Output the [X, Y] coordinate of the center of the cell containing the given text.  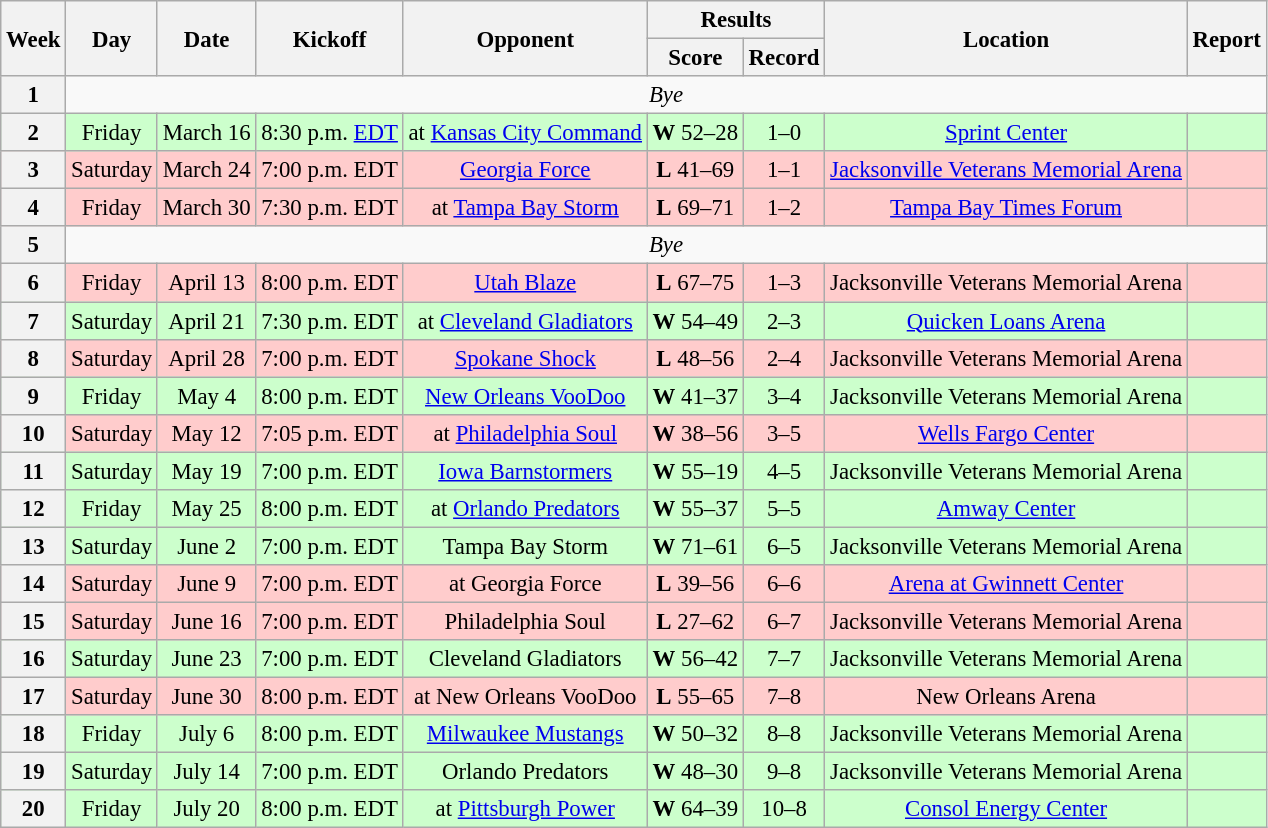
W 38–56 [695, 433]
L 48–56 [695, 358]
1–1 [784, 170]
9 [34, 396]
Georgia Force [525, 170]
W 56–42 [695, 659]
Wells Fargo Center [1006, 433]
July 20 [206, 809]
5–5 [784, 509]
8 [34, 358]
18 [34, 734]
L 67–75 [695, 283]
6–7 [784, 621]
1–3 [784, 283]
June 2 [206, 546]
10–8 [784, 809]
at Orlando Predators [525, 509]
W 55–19 [695, 471]
at Philadelphia Soul [525, 433]
Consol Energy Center [1006, 809]
9–8 [784, 772]
Cleveland Gladiators [525, 659]
June 16 [206, 621]
Milwaukee Mustangs [525, 734]
L 41–69 [695, 170]
Arena at Gwinnett Center [1006, 584]
1–0 [784, 133]
New Orleans VooDoo [525, 396]
at Tampa Bay Storm [525, 208]
May 19 [206, 471]
6–5 [784, 546]
Sprint Center [1006, 133]
1 [34, 95]
7–8 [784, 697]
L 55–65 [695, 697]
at Cleveland Gladiators [525, 321]
June 23 [206, 659]
L 27–62 [695, 621]
July 14 [206, 772]
May 12 [206, 433]
Iowa Barnstormers [525, 471]
July 6 [206, 734]
June 30 [206, 697]
W 54–49 [695, 321]
4 [34, 208]
14 [34, 584]
W 55–37 [695, 509]
Utah Blaze [525, 283]
Kickoff [330, 38]
Spokane Shock [525, 358]
10 [34, 433]
Philadelphia Soul [525, 621]
at New Orleans VooDoo [525, 697]
1–2 [784, 208]
W 64–39 [695, 809]
April 28 [206, 358]
11 [34, 471]
March 16 [206, 133]
Tampa Bay Times Forum [1006, 208]
Location [1006, 38]
April 13 [206, 283]
19 [34, 772]
Score [695, 58]
W 48–30 [695, 772]
3 [34, 170]
Orlando Predators [525, 772]
April 21 [206, 321]
20 [34, 809]
3–5 [784, 433]
New Orleans Arena [1006, 697]
8:30 p.m. EDT [330, 133]
Week [34, 38]
17 [34, 697]
Record [784, 58]
2–3 [784, 321]
7:05 p.m. EDT [330, 433]
12 [34, 509]
6–6 [784, 584]
May 4 [206, 396]
Quicken Loans Arena [1006, 321]
June 9 [206, 584]
7 [34, 321]
at Pittsburgh Power [525, 809]
6 [34, 283]
2–4 [784, 358]
W 41–37 [695, 396]
Day [112, 38]
L 69–71 [695, 208]
at Georgia Force [525, 584]
8–8 [784, 734]
March 24 [206, 170]
Results [736, 20]
Tampa Bay Storm [525, 546]
7–7 [784, 659]
Amway Center [1006, 509]
May 25 [206, 509]
2 [34, 133]
March 30 [206, 208]
5 [34, 245]
Opponent [525, 38]
13 [34, 546]
Date [206, 38]
at Kansas City Command [525, 133]
15 [34, 621]
3–4 [784, 396]
Report [1226, 38]
W 50–32 [695, 734]
L 39–56 [695, 584]
W 71–61 [695, 546]
W 52–28 [695, 133]
16 [34, 659]
4–5 [784, 471]
